Provide the (x, y) coordinate of the cell's center where the given text is located.  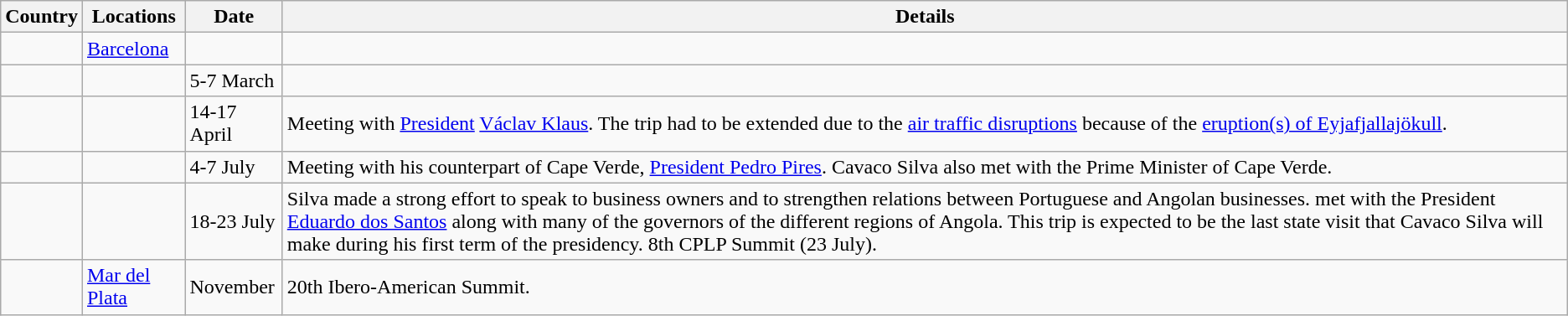
Locations (134, 17)
20th Ibero-American Summit. (925, 287)
Barcelona (134, 49)
5-7 March (234, 80)
Mar del Plata (134, 287)
4-7 July (234, 167)
Details (925, 17)
18-23 July (234, 221)
14-17 April (234, 124)
Meeting with President Václav Klaus. The trip had to be extended due to the air traffic disruptions because of the eruption(s) of Eyjafjallajökull. (925, 124)
Meeting with his counterpart of Cape Verde, President Pedro Pires. Cavaco Silva also met with the Prime Minister of Cape Verde. (925, 167)
November (234, 287)
Date (234, 17)
Country (42, 17)
